Extract the (X, Y) coordinate from the center of the cell holding the provided text.  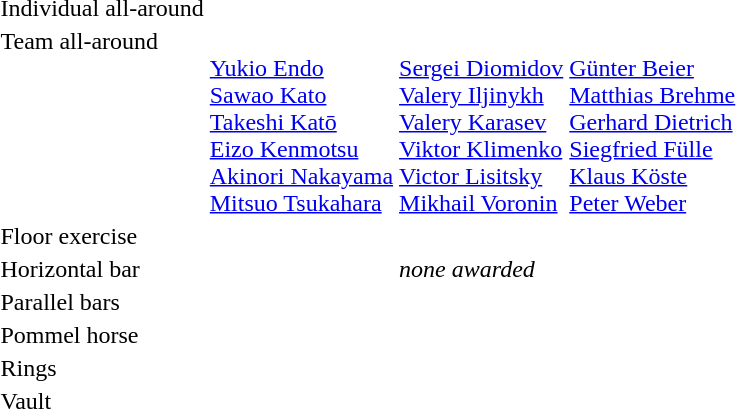
Yukio EndoSawao KatoTakeshi KatōEizo KenmotsuAkinori NakayamaMitsuo Tsukahara (301, 122)
none awarded (482, 269)
Sergei DiomidovValery IljinykhValery KarasevViktor KlimenkoVictor LisitskyMikhail Voronin (482, 122)
